Locate the cell with the specified text and output its [X, Y] center coordinate. 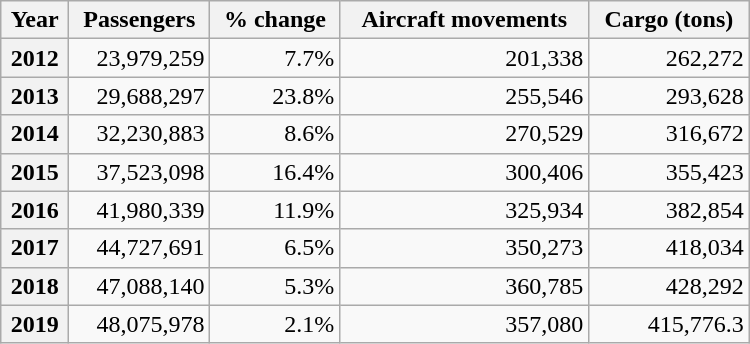
2016 [35, 210]
2015 [35, 172]
2019 [35, 324]
300,406 [464, 172]
Cargo (tons) [670, 20]
360,785 [464, 286]
5.3% [275, 286]
415,776.3 [670, 324]
428,292 [670, 286]
293,628 [670, 96]
11.9% [275, 210]
2.1% [275, 324]
418,034 [670, 248]
262,272 [670, 58]
16.4% [275, 172]
23.8% [275, 96]
255,546 [464, 96]
29,688,297 [140, 96]
48,075,978 [140, 324]
2017 [35, 248]
Year [35, 20]
32,230,883 [140, 134]
355,423 [670, 172]
41,980,339 [140, 210]
47,088,140 [140, 286]
316,672 [670, 134]
44,727,691 [140, 248]
201,338 [464, 58]
350,273 [464, 248]
2012 [35, 58]
357,080 [464, 324]
23,979,259 [140, 58]
2013 [35, 96]
270,529 [464, 134]
6.5% [275, 248]
8.6% [275, 134]
2018 [35, 286]
37,523,098 [140, 172]
Aircraft movements [464, 20]
382,854 [670, 210]
Passengers [140, 20]
325,934 [464, 210]
2014 [35, 134]
7.7% [275, 58]
% change [275, 20]
